Return the [X, Y] coordinate for the center point of the cell that contains the specified text.  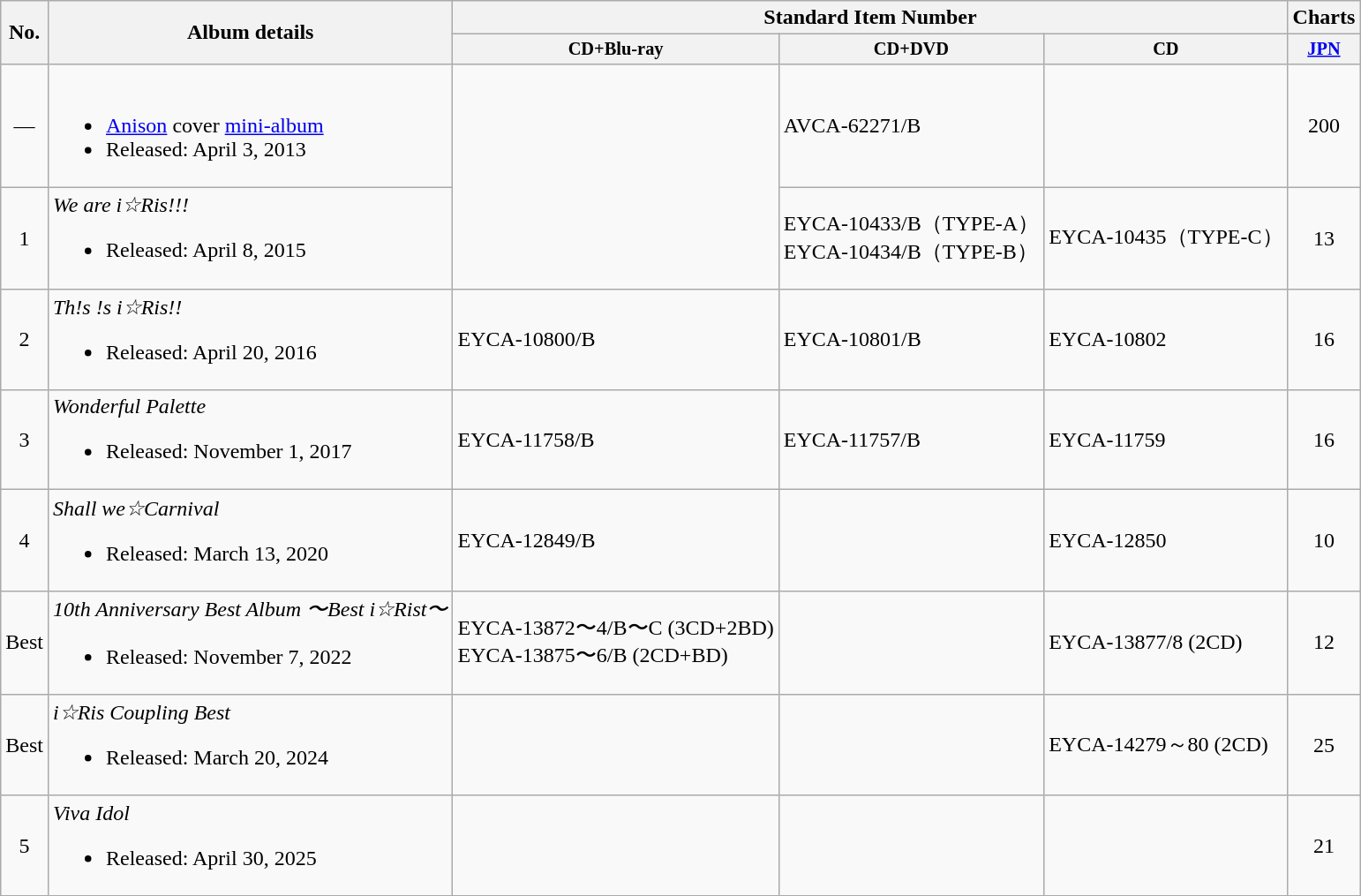
12 [1324, 643]
Album details [250, 33]
EYCA-11757/B [911, 440]
EYCA-12849/B [616, 540]
EYCA-10801/B [911, 339]
EYCA-11758/B [616, 440]
Viva IdolReleased: April 30, 2025 [250, 846]
Shall we☆CarnivalReleased: March 13, 2020 [250, 540]
CD+DVD [911, 49]
Th!s !s i☆Ris!!Released: April 20, 2016 [250, 339]
No. [25, 33]
EYCA-13872〜4/B〜C (3CD+2BD)EYCA-13875〜6/B (2CD+BD) [616, 643]
— [25, 125]
JPN [1324, 49]
EYCA-11759 [1166, 440]
i☆Ris Coupling BestReleased: March 20, 2024 [250, 745]
10 [1324, 540]
Standard Item Number [870, 18]
200 [1324, 125]
EYCA-13877/8 (2CD) [1166, 643]
3 [25, 440]
10th Anniversary Best Album 〜Best i☆Rist〜Released: November 7, 2022 [250, 643]
CD+Blu-ray [616, 49]
EYCA-10433/B（TYPE-A）EYCA-10434/B（TYPE-B） [911, 238]
1 [25, 238]
AVCA-62271/B [911, 125]
4 [25, 540]
EYCA-10800/B [616, 339]
2 [25, 339]
CD [1166, 49]
EYCA-12850 [1166, 540]
EYCA-10435（TYPE-C） [1166, 238]
EYCA-10802 [1166, 339]
21 [1324, 846]
13 [1324, 238]
EYCA-14279～80 (2CD) [1166, 745]
Wonderful PaletteReleased: November 1, 2017 [250, 440]
25 [1324, 745]
Charts [1324, 18]
We are i☆Ris!!!Released: April 8, 2015 [250, 238]
5 [25, 846]
Anison cover mini-albumReleased: April 3, 2013 [250, 125]
